Detect which cell encompasses the target text, then output its [x, y] center coordinate. 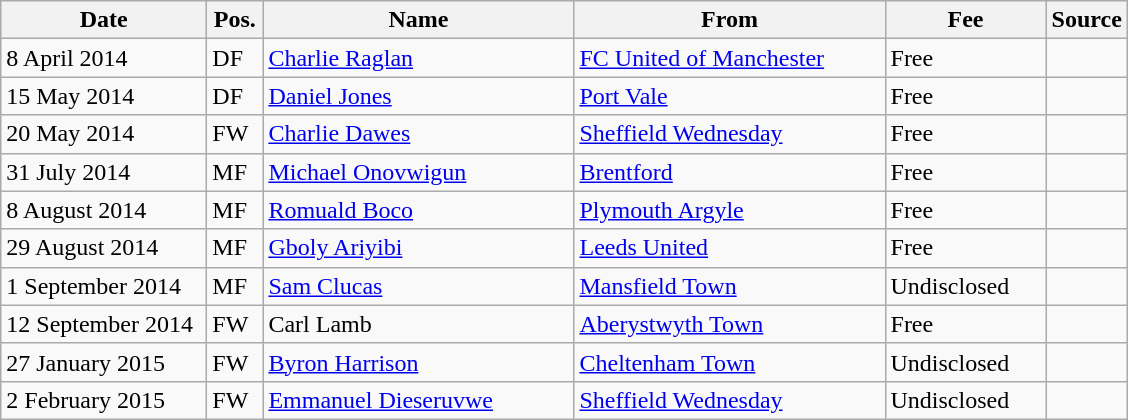
Charlie Raglan [418, 58]
Sam Clucas [418, 286]
Date [104, 20]
Michael Onovwigun [418, 172]
Plymouth Argyle [730, 210]
2 February 2015 [104, 400]
27 January 2015 [104, 362]
Gboly Ariyibi [418, 248]
8 April 2014 [104, 58]
1 September 2014 [104, 286]
Source [1086, 20]
Charlie Dawes [418, 134]
Leeds United [730, 248]
Byron Harrison [418, 362]
From [730, 20]
12 September 2014 [104, 324]
FC United of Manchester [730, 58]
Daniel Jones [418, 96]
31 July 2014 [104, 172]
8 August 2014 [104, 210]
Fee [966, 20]
Mansfield Town [730, 286]
Brentford [730, 172]
Emmanuel Dieseruvwe [418, 400]
20 May 2014 [104, 134]
29 August 2014 [104, 248]
Name [418, 20]
Aberystwyth Town [730, 324]
Romuald Boco [418, 210]
Pos. [235, 20]
Carl Lamb [418, 324]
Cheltenham Town [730, 362]
Port Vale [730, 96]
15 May 2014 [104, 96]
